Scan for the cell matching the given text and deliver its [X, Y] coordinate at center. 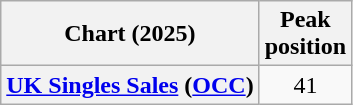
UK Singles Sales (OCC) [130, 85]
Peakposition [305, 34]
41 [305, 85]
Chart (2025) [130, 34]
